Extract the (X, Y) coordinate from the center of the cell holding the provided text.  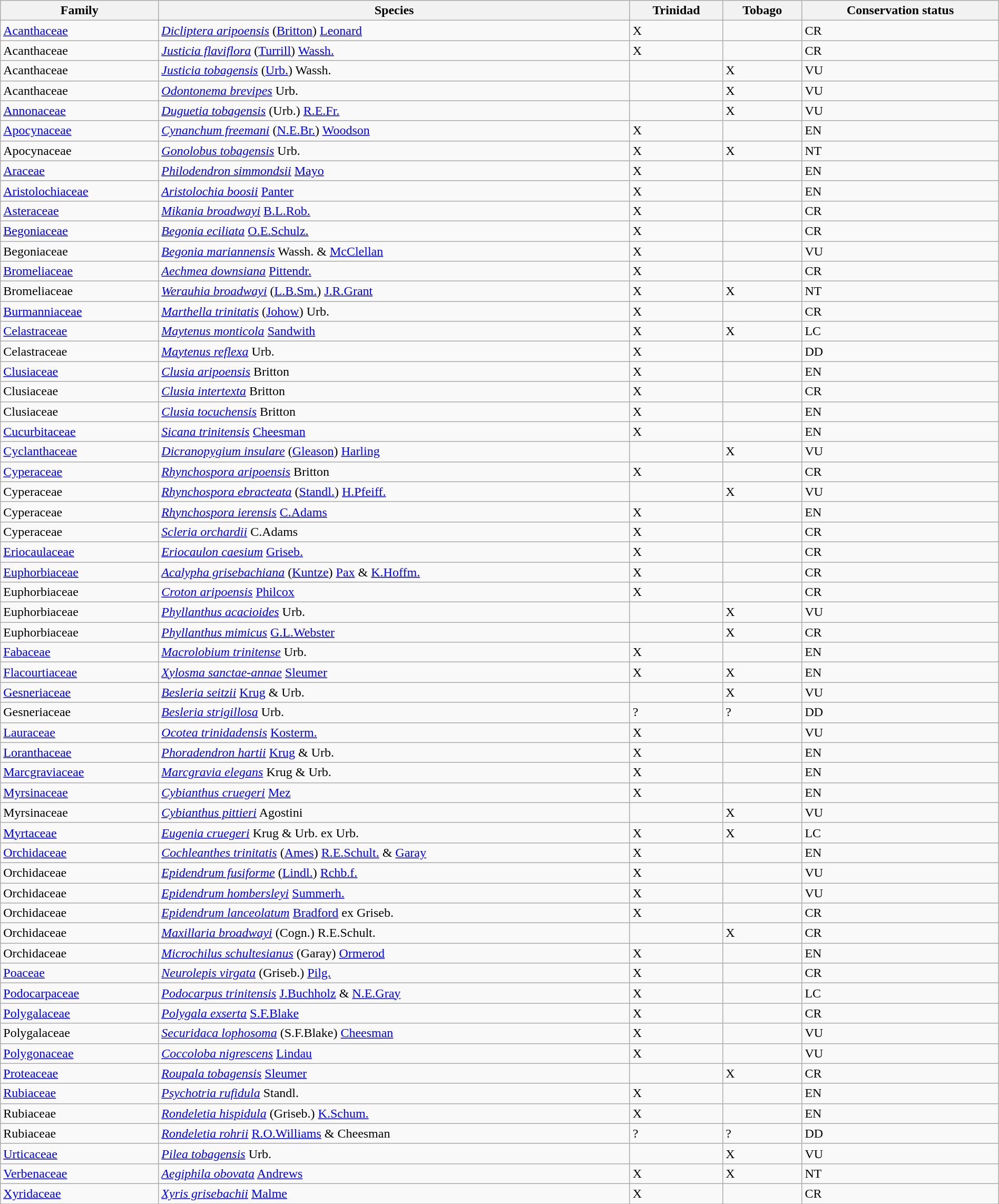
Podocarpaceae (80, 993)
Xyridaceae (80, 1193)
Marcgravia elegans Krug & Urb. (394, 772)
Maxillaria broadwayi (Cogn.) R.E.Schult. (394, 933)
Odontonema brevipes Urb. (394, 91)
Cyclanthaceae (80, 452)
Cucurbitaceae (80, 432)
Asteraceae (80, 211)
Justicia flaviflora (Turrill) Wassh. (394, 51)
Sicana trinitensis Cheesman (394, 432)
Macrolobium trinitense Urb. (394, 652)
Phyllanthus acacioides Urb. (394, 612)
Besleria seitzii Krug & Urb. (394, 692)
Microchilus schultesianus (Garay) Ormerod (394, 953)
Araceae (80, 171)
Rondeletia hispidula (Griseb.) K.Schum. (394, 1113)
Conservation status (900, 11)
Roupala tobagensis Sleumer (394, 1073)
Family (80, 11)
Gonolobus tobagensis Urb. (394, 151)
Marcgraviaceae (80, 772)
Maytenus monticola Sandwith (394, 331)
Urticaceae (80, 1153)
Werauhia broadwayi (L.B.Sm.) J.R.Grant (394, 291)
Marthella trinitatis (Johow) Urb. (394, 311)
Acalypha grisebachiana (Kuntze) Pax & K.Hoffm. (394, 572)
Scleria orchardii C.Adams (394, 532)
Loranthaceae (80, 752)
Ocotea trinidadensis Kosterm. (394, 732)
Xylosma sanctae-annae Sleumer (394, 672)
Rondeletia rohrii R.O.Williams & Cheesman (394, 1133)
Mikania broadwayi B.L.Rob. (394, 211)
Clusia aripoensis Britton (394, 371)
Aegiphila obovata Andrews (394, 1173)
Aechmea downsiana Pittendr. (394, 271)
Epidendrum fusiforme (Lindl.) Rchb.f. (394, 873)
Annonaceae (80, 111)
Begonia eciliata O.E.Schulz. (394, 231)
Clusia tocuchensis Britton (394, 412)
Phoradendron hartii Krug & Urb. (394, 752)
Begonia mariannensis Wassh. & McClellan (394, 251)
Proteaceae (80, 1073)
Aristolochia boosii Panter (394, 191)
Burmanniaceae (80, 311)
Rhynchospora ierensis C.Adams (394, 512)
Duguetia tobagensis (Urb.) R.E.Fr. (394, 111)
Dicranopygium insulare (Gleason) Harling (394, 452)
Polygonaceae (80, 1053)
Flacourtiaceae (80, 672)
Clusia intertexta Britton (394, 391)
Verbenaceae (80, 1173)
Croton aripoensis Philcox (394, 592)
Eugenia cruegeri Krug & Urb. ex Urb. (394, 833)
Justicia tobagensis (Urb.) Wassh. (394, 71)
Trinidad (676, 11)
Pilea tobagensis Urb. (394, 1153)
Psychotria rufidula Standl. (394, 1093)
Poaceae (80, 973)
Maytenus reflexa Urb. (394, 351)
Securidaca lophosoma (S.F.Blake) Cheesman (394, 1033)
Rhynchospora aripoensis Britton (394, 472)
Eriocaulon caesium Griseb. (394, 552)
Coccoloba nigrescens Lindau (394, 1053)
Rhynchospora ebracteata (Standl.) H.Pfeiff. (394, 492)
Xyris grisebachii Malme (394, 1193)
Phyllanthus mimicus G.L.Webster (394, 632)
Cochleanthes trinitatis (Ames) R.E.Schult. & Garay (394, 853)
Neurolepis virgata (Griseb.) Pilg. (394, 973)
Cybianthus pittieri Agostini (394, 813)
Polygala exserta S.F.Blake (394, 1013)
Myrtaceae (80, 833)
Tobago (762, 11)
Epidendrum hombersleyi Summerh. (394, 893)
Dicliptera aripoensis (Britton) Leonard (394, 31)
Aristolochiaceae (80, 191)
Besleria strigillosa Urb. (394, 712)
Philodendron simmondsii Mayo (394, 171)
Cybianthus cruegeri Mez (394, 792)
Species (394, 11)
Fabaceae (80, 652)
Eriocaulaceae (80, 552)
Podocarpus trinitensis J.Buchholz & N.E.Gray (394, 993)
Cynanchum freemani (N.E.Br.) Woodson (394, 131)
Lauraceae (80, 732)
Epidendrum lanceolatum Bradford ex Griseb. (394, 913)
